From the cell containing the given text, extract its center point as [x, y] coordinate. 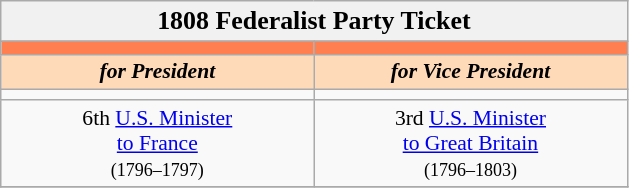
6th U.S. Ministerto France(1796–1797) [158, 144]
for Vice President [470, 72]
3rd U.S. Ministerto Great Britain(1796–1803) [470, 144]
1808 Federalist Party Ticket [314, 21]
for President [158, 72]
